Find where the given text appears and provide that cell's center as (X, Y) coordinate. 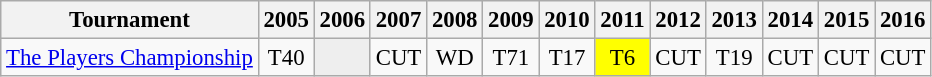
2006 (342, 20)
T71 (511, 58)
2010 (567, 20)
Tournament (130, 20)
2012 (678, 20)
2009 (511, 20)
2013 (734, 20)
T19 (734, 58)
The Players Championship (130, 58)
2007 (398, 20)
2016 (903, 20)
WD (455, 58)
2005 (286, 20)
2014 (790, 20)
T17 (567, 58)
2008 (455, 20)
2015 (846, 20)
2011 (622, 20)
T6 (622, 58)
T40 (286, 58)
